From the cell containing the given text, extract its center point as (X, Y) coordinate. 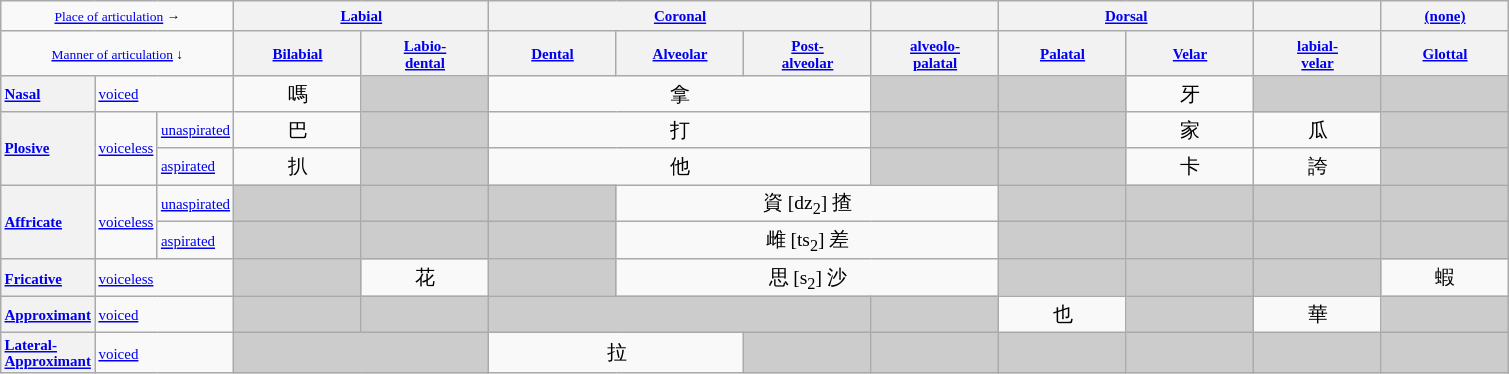
他 (680, 166)
拿 (680, 94)
alveolo-palatal (935, 54)
Nasal (48, 94)
Manner of articulation ↓ (118, 54)
Approx­imant (48, 314)
拉 (616, 352)
誇 (1318, 166)
Coronal (680, 16)
labial-velar (1318, 54)
Pa­la­tal (1063, 54)
La­bio-den­tal (425, 54)
Affricate (48, 222)
牙 (1190, 94)
(none) (1445, 16)
Bi­la­bial (298, 54)
Plosive (48, 148)
Dorsal (1126, 16)
Labial (362, 16)
雌 [ts2] 差 (807, 240)
Place of articulation → (118, 16)
扒 (298, 166)
瓜 (1318, 130)
也 (1063, 314)
資 [dz2] 揸 (807, 204)
Fricative (48, 278)
Ve­lar (1190, 54)
巴 (298, 130)
嗎 (298, 94)
Lateral-Approx­imant (48, 352)
Al­veo­lar (680, 54)
花 (425, 278)
Den­tal (553, 54)
家 (1190, 130)
Glot­tal (1445, 54)
華 (1318, 314)
蝦 (1445, 278)
打 (680, 130)
Post-al­veo­lar (808, 54)
思 [s2] 沙 (807, 278)
卡 (1190, 166)
